Detect which cell encompasses the target text, then output its (x, y) center coordinate. 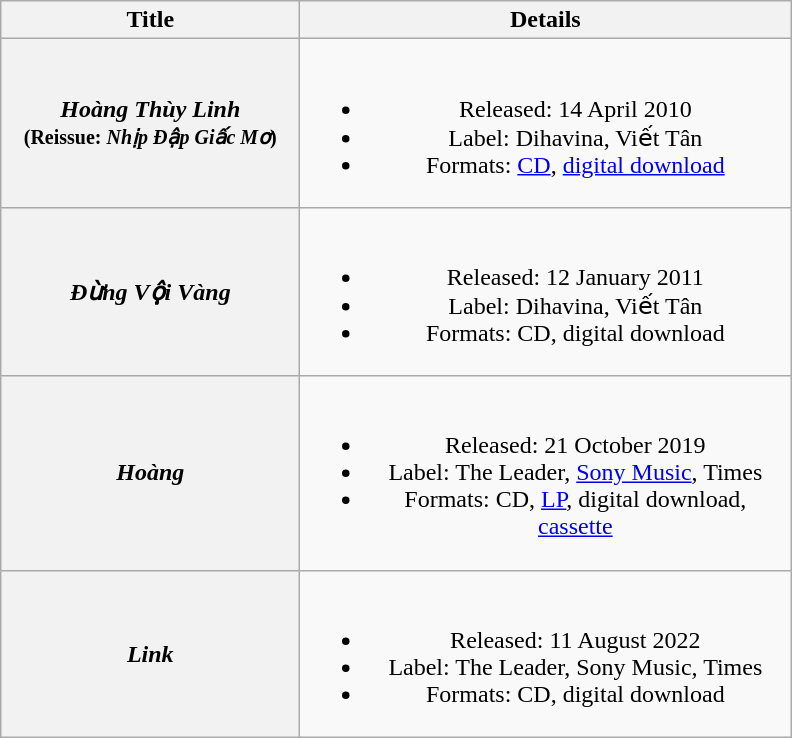
Released: 11 August 2022Label: The Leader, Sony Music, TimesFormats: CD, digital download (546, 654)
Released: 21 October 2019Label: The Leader, Sony Music, TimesFormats: CD, LP, digital download, cassette (546, 473)
Details (546, 20)
Đừng Vội Vàng (150, 292)
Title (150, 20)
Released: 12 January 2011Label: Dihavina, Viết TânFormats: CD, digital download (546, 292)
Released: 14 April 2010Label: Dihavina, Viết TânFormats: CD, digital download (546, 124)
Hoàng Thùy Linh(Reissue: Nhịp Đập Giấc Mơ) (150, 124)
Hoàng (150, 473)
Link (150, 654)
